Search for the cell housing the specified text and yield its [X, Y] center coordinate. 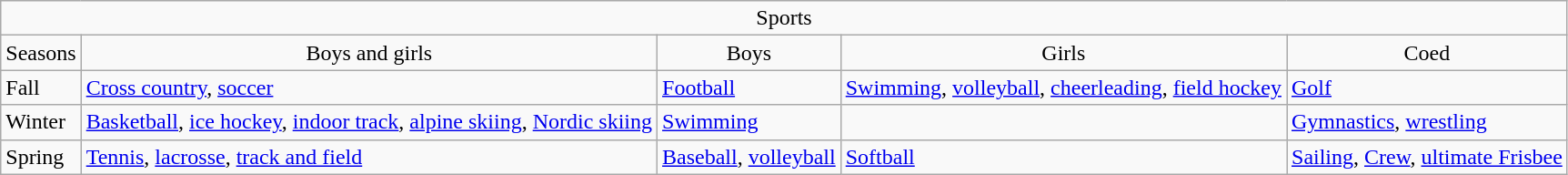
Seasons [41, 53]
Fall [41, 87]
Winter [41, 122]
Sailing, Crew, ultimate Frisbee [1426, 157]
Gymnastics, wrestling [1426, 122]
Basketball, ice hockey, indoor track, alpine skiing, Nordic skiing [369, 122]
Sports [784, 18]
Coed [1426, 53]
Tennis, lacrosse, track and field [369, 157]
Golf [1426, 87]
Spring [41, 157]
Swimming [749, 122]
Baseball, volleyball [749, 157]
Girls [1063, 53]
Boys [749, 53]
Softball [1063, 157]
Cross country, soccer [369, 87]
Swimming, volleyball, cheerleading, field hockey [1063, 87]
Football [749, 87]
Boys and girls [369, 53]
